Extract the (X, Y) coordinate from the center of the cell holding the provided text.  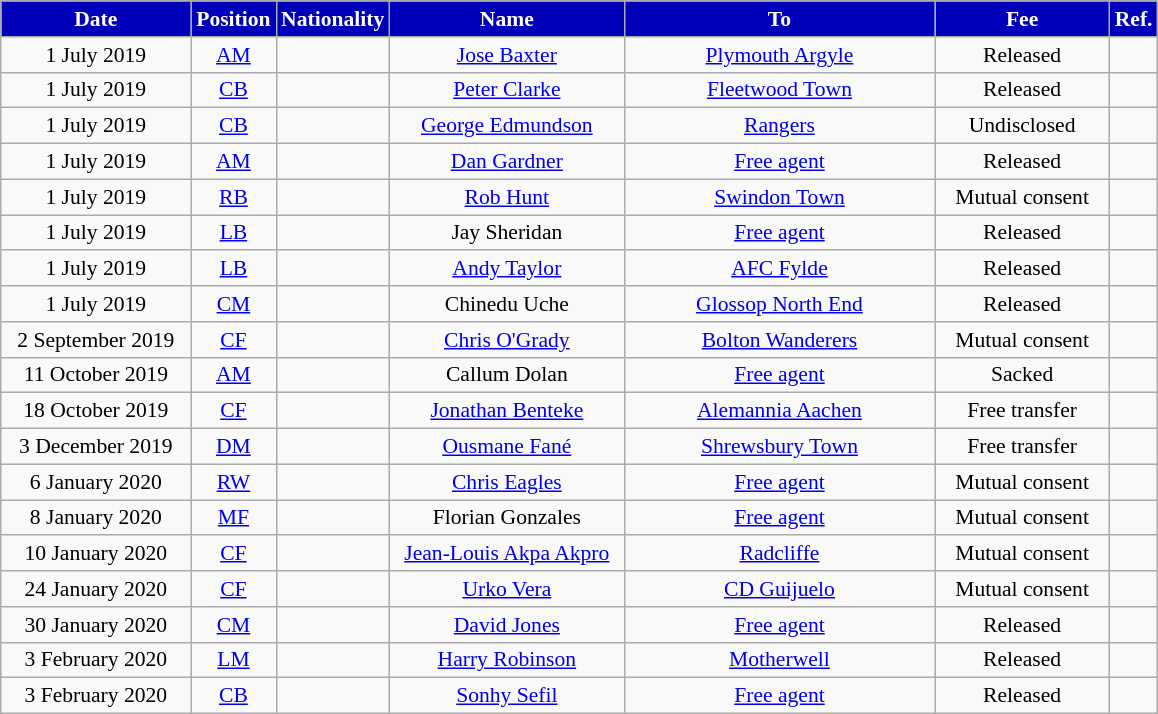
AFC Fylde (779, 269)
MF (234, 518)
3 December 2019 (96, 447)
Chinedu Uche (506, 304)
Position (234, 19)
Andy Taylor (506, 269)
Sonhy Sefil (506, 696)
Florian Gonzales (506, 518)
Jonathan Benteke (506, 411)
Jose Baxter (506, 55)
Fee (1022, 19)
RB (234, 197)
10 January 2020 (96, 554)
Nationality (332, 19)
Ousmane Fané (506, 447)
6 January 2020 (96, 482)
CD Guijuelo (779, 589)
Sacked (1022, 375)
Plymouth Argyle (779, 55)
To (779, 19)
Dan Gardner (506, 162)
RW (234, 482)
Name (506, 19)
18 October 2019 (96, 411)
Rangers (779, 126)
24 January 2020 (96, 589)
Alemannia Aachen (779, 411)
Bolton Wanderers (779, 340)
Jean-Louis Akpa Akpro (506, 554)
Rob Hunt (506, 197)
Chris O'Grady (506, 340)
11 October 2019 (96, 375)
Callum Dolan (506, 375)
Date (96, 19)
DM (234, 447)
Ref. (1134, 19)
8 January 2020 (96, 518)
David Jones (506, 625)
Chris Eagles (506, 482)
Fleetwood Town (779, 90)
Undisclosed (1022, 126)
Harry Robinson (506, 660)
Glossop North End (779, 304)
Radcliffe (779, 554)
Shrewsbury Town (779, 447)
Peter Clarke (506, 90)
Motherwell (779, 660)
30 January 2020 (96, 625)
Jay Sheridan (506, 233)
LM (234, 660)
Swindon Town (779, 197)
George Edmundson (506, 126)
Urko Vera (506, 589)
2 September 2019 (96, 340)
